For the text-containing cell, return its midpoint in [X, Y] coordinate format. 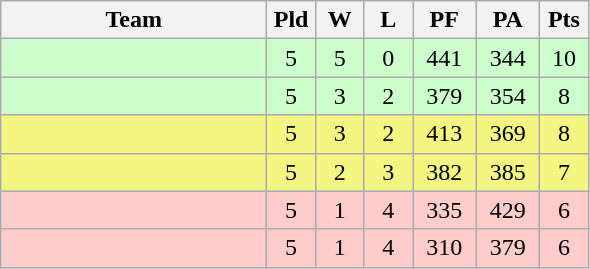
369 [508, 134]
W [340, 20]
354 [508, 96]
382 [444, 172]
310 [444, 248]
385 [508, 172]
0 [388, 58]
413 [444, 134]
PA [508, 20]
10 [564, 58]
Pld [292, 20]
L [388, 20]
7 [564, 172]
Team [134, 20]
344 [508, 58]
PF [444, 20]
441 [444, 58]
429 [508, 210]
Pts [564, 20]
335 [444, 210]
